Find where the given text appears and provide that cell's center as [X, Y] coordinate. 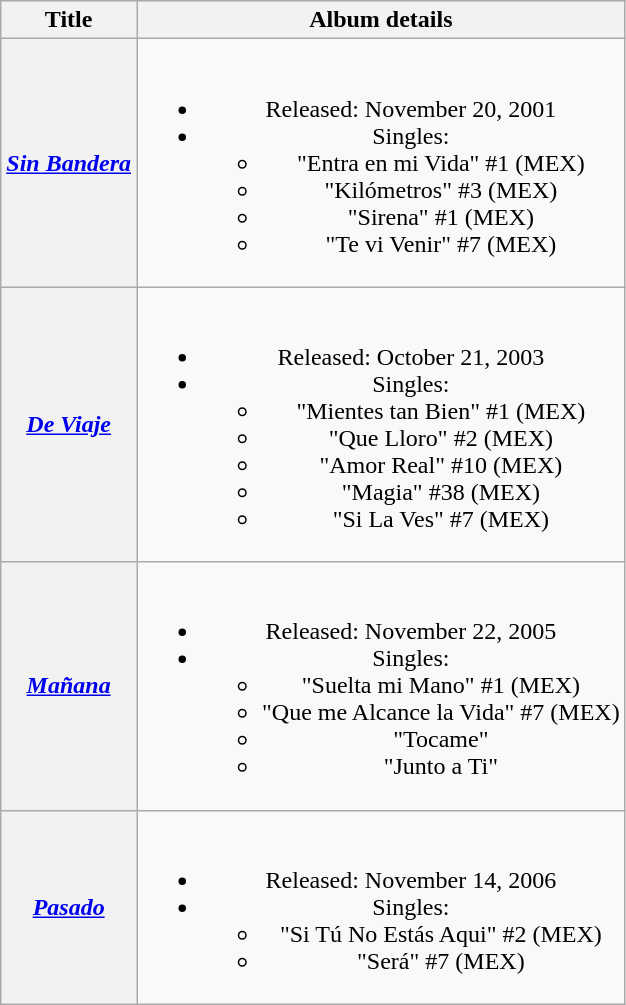
Pasado [69, 907]
Sin Bandera [69, 163]
Released: November 22, 2005Singles:"Suelta mi Mano" #1 (MEX)"Que me Alcance la Vida" #7 (MEX)"Tocame""Junto a Ti" [382, 686]
Released: November 20, 2001Singles:"Entra en mi Vida" #1 (MEX)"Kilómetros" #3 (MEX)"Sirena" #1 (MEX)"Te vi Venir" #7 (MEX) [382, 163]
De Viaje [69, 424]
Released: November 14, 2006Singles:"Si Tú No Estás Aqui" #2 (MEX)"Será" #7 (MEX) [382, 907]
Mañana [69, 686]
Released: October 21, 2003Singles:"Mientes tan Bien" #1 (MEX)"Que Lloro" #2 (MEX)"Amor Real" #10 (MEX)"Magia" #38 (MEX)"Si La Ves" #7 (MEX) [382, 424]
Album details [382, 20]
Title [69, 20]
